From the cell containing the given text, extract its center point as [x, y] coordinate. 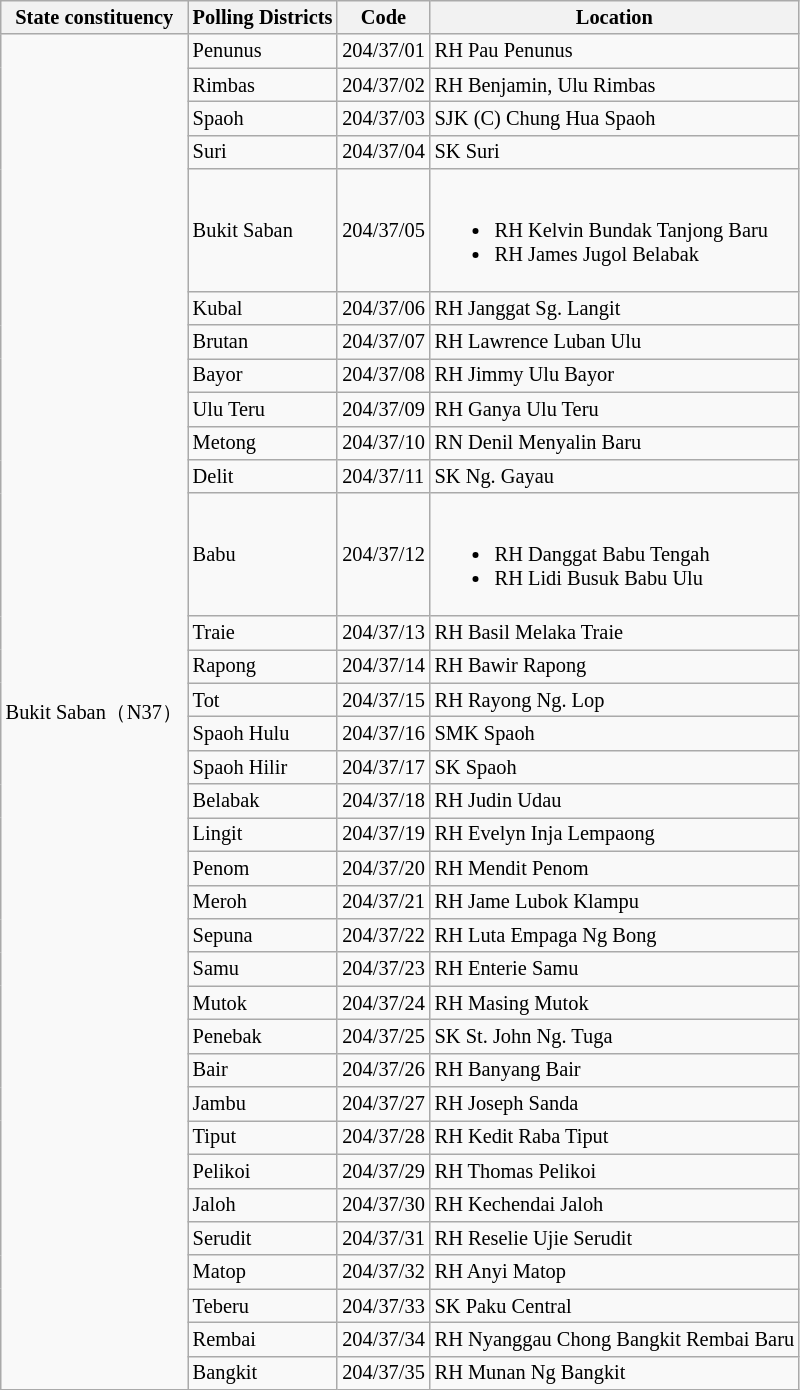
204/37/28 [383, 1137]
Spaoh [263, 118]
204/37/05 [383, 230]
204/37/23 [383, 969]
RH Anyi Matop [614, 1272]
204/37/11 [383, 476]
SK St. John Ng. Tuga [614, 1036]
204/37/07 [383, 342]
RH Jame Lubok Klampu [614, 902]
204/37/27 [383, 1104]
SK Paku Central [614, 1306]
RH Kedit Raba Tiput [614, 1137]
204/37/10 [383, 443]
Rimbas [263, 85]
SJK (C) Chung Hua Spaoh [614, 118]
204/37/08 [383, 375]
Penebak [263, 1036]
Bukit Saban（N37） [94, 712]
RH Evelyn Inja Lempaong [614, 834]
204/37/29 [383, 1171]
204/37/04 [383, 152]
Serudit [263, 1238]
204/37/30 [383, 1205]
204/37/31 [383, 1238]
Sepuna [263, 935]
Spaoh Hulu [263, 733]
Penom [263, 868]
Brutan [263, 342]
RH Judin Udau [614, 801]
204/37/03 [383, 118]
Polling Districts [263, 17]
Bukit Saban [263, 230]
204/37/19 [383, 834]
204/37/16 [383, 733]
204/37/17 [383, 767]
204/37/22 [383, 935]
Jaloh [263, 1205]
Penunus [263, 51]
RH Basil Melaka Traie [614, 632]
204/37/09 [383, 409]
204/37/02 [383, 85]
RH Nyanggau Chong Bangkit Rembai Baru [614, 1339]
RH Pau Penunus [614, 51]
Rembai [263, 1339]
SMK Spaoh [614, 733]
204/37/06 [383, 308]
RH Enterie Samu [614, 969]
204/37/25 [383, 1036]
Belabak [263, 801]
RH Danggat Babu TengahRH Lidi Busuk Babu Ulu [614, 554]
SK Ng. Gayau [614, 476]
204/37/15 [383, 700]
Traie [263, 632]
Bair [263, 1070]
RH Bawir Rapong [614, 666]
Rapong [263, 666]
RH Banyang Bair [614, 1070]
Delit [263, 476]
Location [614, 17]
Suri [263, 152]
RN Denil Menyalin Baru [614, 443]
204/37/01 [383, 51]
Bayor [263, 375]
RH Joseph Sanda [614, 1104]
Tiput [263, 1137]
RH Janggat Sg. Langit [614, 308]
SK Spaoh [614, 767]
Metong [263, 443]
State constituency [94, 17]
Meroh [263, 902]
204/37/13 [383, 632]
RH Jimmy Ulu Bayor [614, 375]
Kubal [263, 308]
204/37/32 [383, 1272]
RH Lawrence Luban Ulu [614, 342]
Ulu Teru [263, 409]
RH Mendit Penom [614, 868]
RH Reselie Ujie Serudit [614, 1238]
Teberu [263, 1306]
Spaoh Hilir [263, 767]
SK Suri [614, 152]
Babu [263, 554]
204/37/34 [383, 1339]
Code [383, 17]
RH Benjamin, Ulu Rimbas [614, 85]
RH Thomas Pelikoi [614, 1171]
204/37/26 [383, 1070]
204/37/35 [383, 1373]
204/37/14 [383, 666]
Lingit [263, 834]
204/37/20 [383, 868]
Pelikoi [263, 1171]
Matop [263, 1272]
204/37/12 [383, 554]
RH Ganya Ulu Teru [614, 409]
Bangkit [263, 1373]
204/37/21 [383, 902]
204/37/18 [383, 801]
RH Masing Mutok [614, 1003]
Samu [263, 969]
RH Rayong Ng. Lop [614, 700]
RH Munan Ng Bangkit [614, 1373]
RH Kelvin Bundak Tanjong BaruRH James Jugol Belabak [614, 230]
Tot [263, 700]
RH Kechendai Jaloh [614, 1205]
RH Luta Empaga Ng Bong [614, 935]
204/37/33 [383, 1306]
204/37/24 [383, 1003]
Jambu [263, 1104]
Mutok [263, 1003]
